Identify which cell holds the provided text, then report its (X, Y) central coordinate. 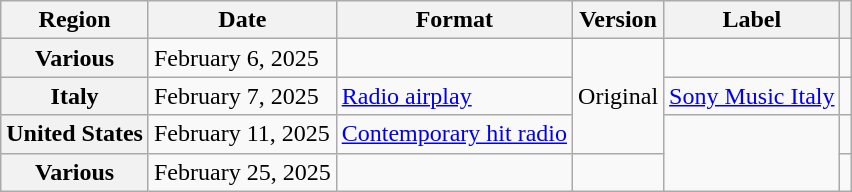
February 7, 2025 (242, 96)
Italy (75, 96)
Radio airplay (454, 96)
Region (75, 20)
February 6, 2025 (242, 58)
Original (618, 96)
Sony Music Italy (752, 96)
Version (618, 20)
Contemporary hit radio (454, 134)
Format (454, 20)
United States (75, 134)
Date (242, 20)
Label (752, 20)
February 25, 2025 (242, 172)
February 11, 2025 (242, 134)
